Locate the cell with the specified text and output its [X, Y] center coordinate. 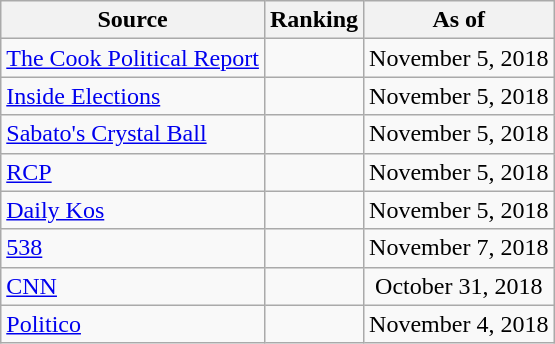
November 4, 2018 [459, 324]
CNN [133, 286]
RCP [133, 172]
As of [459, 20]
Daily Kos [133, 210]
Politico [133, 324]
Ranking [314, 20]
538 [133, 248]
November 7, 2018 [459, 248]
October 31, 2018 [459, 286]
Sabato's Crystal Ball [133, 134]
Inside Elections [133, 96]
Source [133, 20]
The Cook Political Report [133, 58]
